Pinpoint the cell where the given text exists, returning its [X, Y] midpoint coordinate. 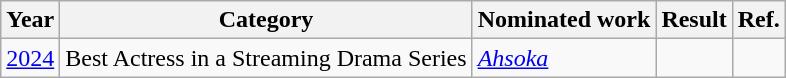
Result [694, 20]
Year [30, 20]
Ahsoka [564, 58]
Ref. [758, 20]
Nominated work [564, 20]
Best Actress in a Streaming Drama Series [266, 58]
2024 [30, 58]
Category [266, 20]
